Detect which cell encompasses the target text, then output its [X, Y] center coordinate. 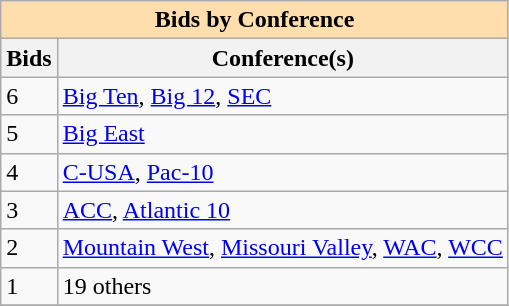
Big East [282, 134]
Mountain West, Missouri Valley, WAC, WCC [282, 248]
Bids by Conference [255, 20]
Conference(s) [282, 58]
5 [29, 134]
19 others [282, 286]
3 [29, 210]
Bids [29, 58]
ACC, Atlantic 10 [282, 210]
6 [29, 96]
1 [29, 286]
Big Ten, Big 12, SEC [282, 96]
2 [29, 248]
C-USA, Pac-10 [282, 172]
4 [29, 172]
